For the text-containing cell, return its midpoint in (X, Y) coordinate format. 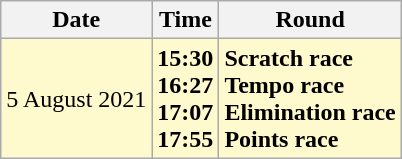
5 August 2021 (76, 98)
15:3016:2717:0717:55 (186, 98)
Round (310, 20)
Date (76, 20)
Scratch raceTempo raceElimination racePoints race (310, 98)
Time (186, 20)
